Search for the cell housing the specified text and yield its [x, y] center coordinate. 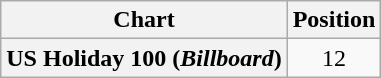
12 [334, 58]
US Holiday 100 (Billboard) [144, 58]
Chart [144, 20]
Position [334, 20]
